Detect which cell encompasses the target text, then output its [X, Y] center coordinate. 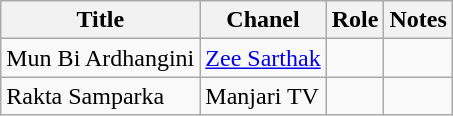
Zee Sarthak [263, 58]
Rakta Samparka [100, 96]
Title [100, 20]
Mun Bi Ardhangini [100, 58]
Chanel [263, 20]
Role [355, 20]
Notes [418, 20]
Manjari TV [263, 96]
